Find where the given text appears and provide that cell's center as (x, y) coordinate. 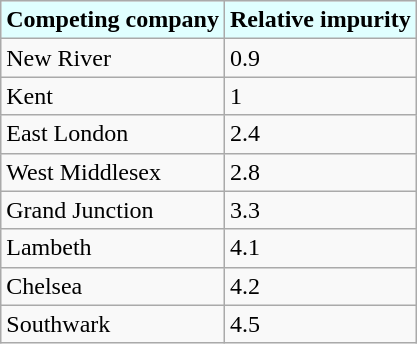
Kent (113, 96)
0.9 (320, 58)
Competing company (113, 20)
East London (113, 134)
Lambeth (113, 248)
4.1 (320, 248)
Grand Junction (113, 210)
New River (113, 58)
4.5 (320, 324)
West Middlesex (113, 172)
2.4 (320, 134)
1 (320, 96)
2.8 (320, 172)
Relative impurity (320, 20)
4.2 (320, 286)
Chelsea (113, 286)
Southwark (113, 324)
3.3 (320, 210)
